Return (x, y) of the center of cell containing provided text 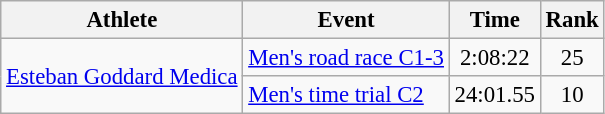
Time (494, 20)
Athlete (122, 20)
Event (346, 20)
24:01.55 (494, 95)
Esteban Goddard Medica (122, 76)
10 (572, 95)
Rank (572, 20)
2:08:22 (494, 58)
Men's time trial C2 (346, 95)
25 (572, 58)
Men's road race C1-3 (346, 58)
